Pinpoint the cell where the given text exists, returning its (x, y) midpoint coordinate. 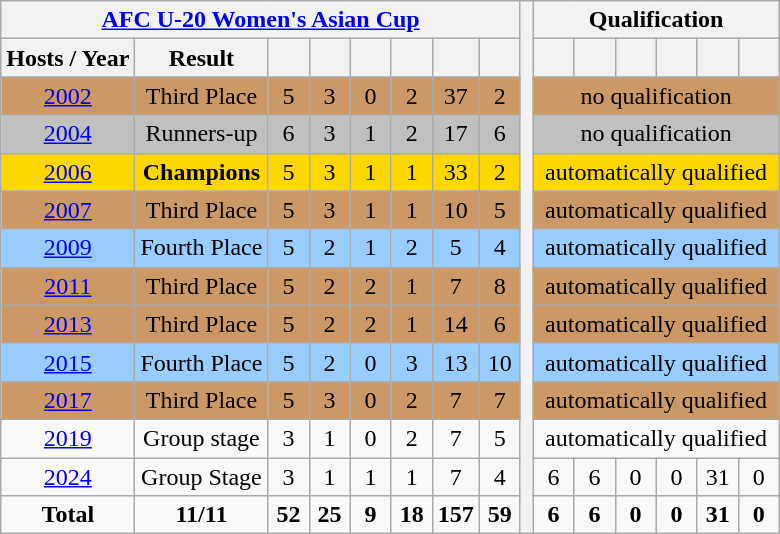
Hosts / Year (68, 58)
Champions (202, 172)
59 (500, 515)
Total (68, 515)
14 (456, 324)
2004 (68, 134)
11/11 (202, 515)
13 (456, 362)
Group stage (202, 438)
157 (456, 515)
2011 (68, 286)
18 (412, 515)
9 (370, 515)
2024 (68, 477)
2017 (68, 400)
2015 (68, 362)
52 (288, 515)
33 (456, 172)
2019 (68, 438)
2007 (68, 210)
AFC U-20 Women's Asian Cup (261, 20)
2002 (68, 96)
2009 (68, 248)
Qualification (656, 20)
8 (500, 286)
Runners-up (202, 134)
Result (202, 58)
2006 (68, 172)
37 (456, 96)
25 (330, 515)
Group Stage (202, 477)
17 (456, 134)
2013 (68, 324)
